Locate the cell with the specified text and output its (x, y) center coordinate. 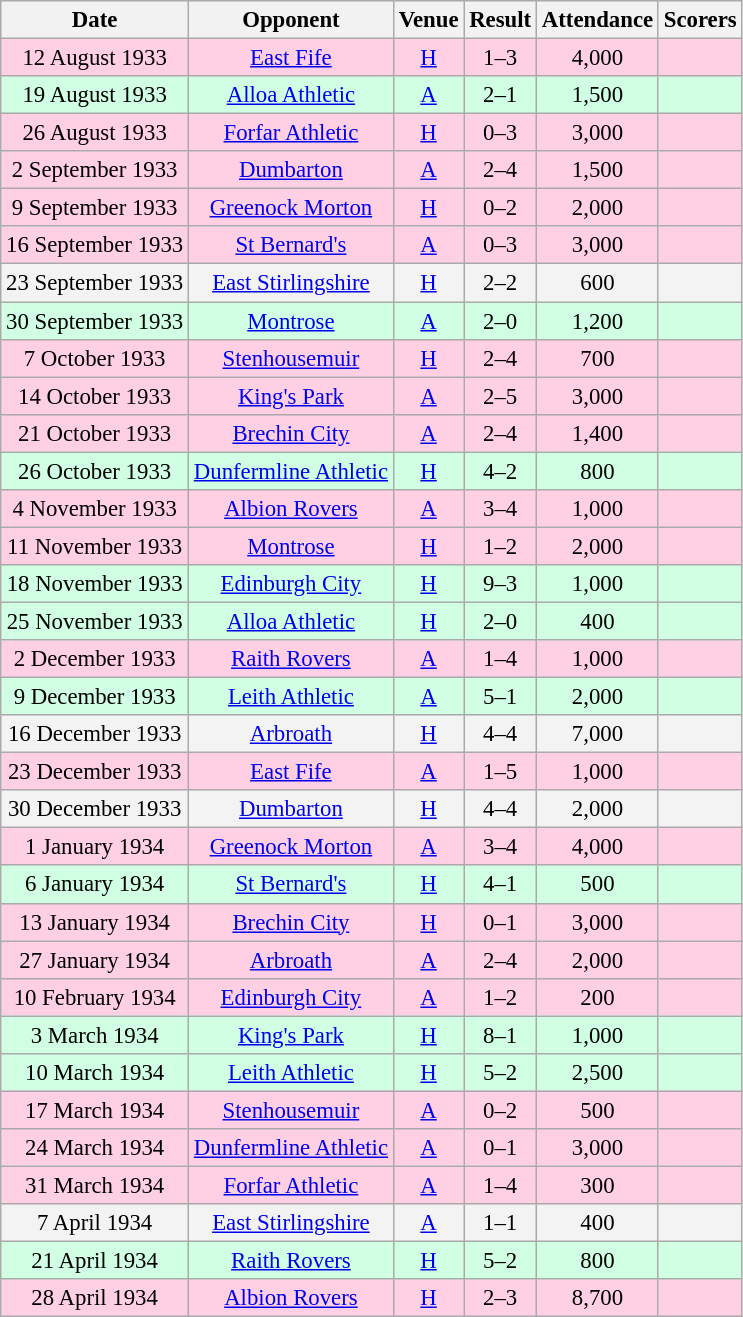
17 March 1934 (95, 1110)
11 November 1933 (95, 546)
10 March 1934 (95, 1073)
1–1 (500, 1223)
7,000 (597, 734)
200 (597, 997)
7 April 1934 (95, 1223)
2 September 1933 (95, 170)
2–1 (500, 95)
18 November 1933 (95, 584)
1,200 (597, 321)
Attendance (597, 20)
13 January 1934 (95, 922)
27 January 1934 (95, 960)
21 October 1933 (95, 433)
Venue (428, 20)
2,500 (597, 1073)
8,700 (597, 1298)
700 (597, 358)
7 October 1933 (95, 358)
25 November 1933 (95, 621)
2–3 (500, 1298)
16 December 1933 (95, 734)
6 January 1934 (95, 885)
1 January 1934 (95, 847)
26 October 1933 (95, 471)
30 December 1933 (95, 809)
4–1 (500, 885)
600 (597, 283)
5–1 (500, 697)
28 April 1934 (95, 1298)
Date (95, 20)
23 September 1933 (95, 283)
1–3 (500, 58)
1,400 (597, 433)
4 November 1933 (95, 509)
9 September 1933 (95, 208)
26 August 1933 (95, 133)
16 September 1933 (95, 245)
1–5 (500, 772)
10 February 1934 (95, 997)
Opponent (292, 20)
Scorers (700, 20)
Result (500, 20)
300 (597, 1185)
30 September 1933 (95, 321)
31 March 1934 (95, 1185)
14 October 1933 (95, 396)
3 March 1934 (95, 1035)
23 December 1933 (95, 772)
9 December 1933 (95, 697)
8–1 (500, 1035)
2 December 1933 (95, 659)
2–2 (500, 283)
2–5 (500, 396)
24 March 1934 (95, 1148)
4–2 (500, 471)
21 April 1934 (95, 1261)
12 August 1933 (95, 58)
9–3 (500, 584)
19 August 1933 (95, 95)
